Capture the cell that displays the provided text and extract its (X, Y) central coordinate. 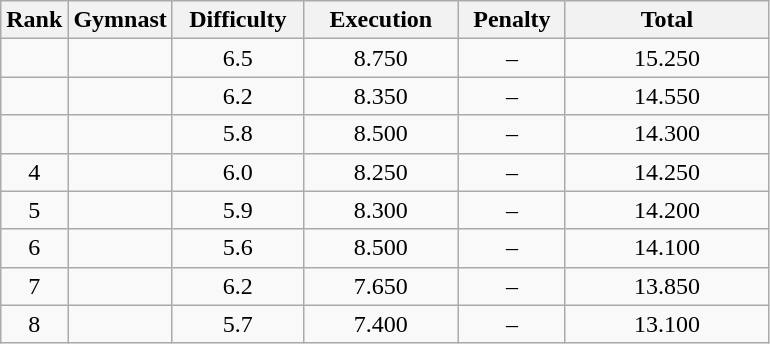
7.650 (380, 286)
8 (34, 324)
5 (34, 210)
14.100 (666, 248)
14.550 (666, 96)
Penalty (512, 20)
4 (34, 172)
15.250 (666, 58)
13.850 (666, 286)
8.250 (380, 172)
7.400 (380, 324)
5.8 (238, 134)
6 (34, 248)
5.9 (238, 210)
7 (34, 286)
Execution (380, 20)
8.300 (380, 210)
14.200 (666, 210)
Total (666, 20)
14.250 (666, 172)
5.6 (238, 248)
Gymnast (120, 20)
6.5 (238, 58)
6.0 (238, 172)
5.7 (238, 324)
14.300 (666, 134)
8.750 (380, 58)
8.350 (380, 96)
Rank (34, 20)
13.100 (666, 324)
Difficulty (238, 20)
